Find where the given text appears and provide that cell's center as [X, Y] coordinate. 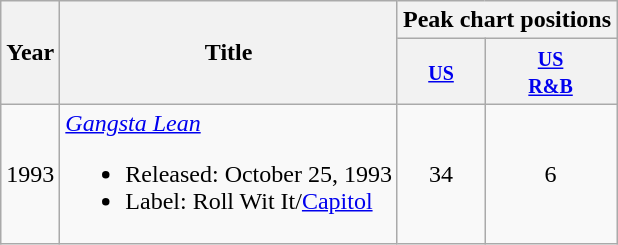
Title [229, 52]
Gangsta LeanReleased: October 25, 1993Label: Roll Wit It/Capitol [229, 174]
1993 [30, 174]
6 [551, 174]
Peak chart positions [506, 20]
Year [30, 52]
US [440, 72]
USR&B [551, 72]
34 [440, 174]
